Find where the given text appears and provide that cell's center as [x, y] coordinate. 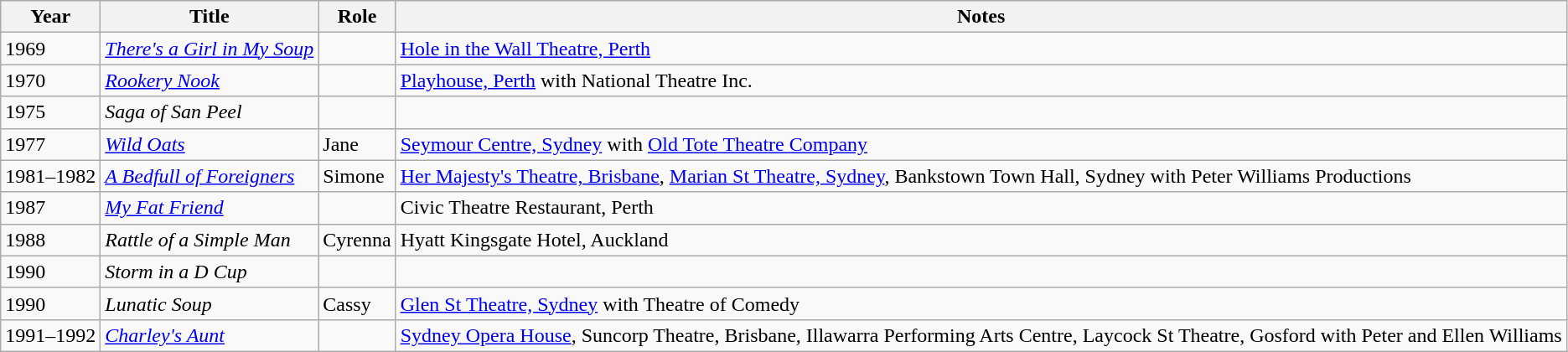
Title [210, 17]
There's a Girl in My Soup [210, 49]
Cyrenna [357, 240]
Simone [357, 176]
1981–1982 [50, 176]
Sydney Opera House, Suncorp Theatre, Brisbane, Illawarra Performing Arts Centre, Laycock St Theatre, Gosford with Peter and Ellen Williams [981, 335]
Playhouse, Perth with National Theatre Inc. [981, 80]
Hole in the Wall Theatre, Perth [981, 49]
Notes [981, 17]
1970 [50, 80]
My Fat Friend [210, 208]
Civic Theatre Restaurant, Perth [981, 208]
1977 [50, 144]
Rattle of a Simple Man [210, 240]
Seymour Centre, Sydney with Old Tote Theatre Company [981, 144]
Her Majesty's Theatre, Brisbane, Marian St Theatre, Sydney, Bankstown Town Hall, Sydney with Peter Williams Productions [981, 176]
1975 [50, 112]
Rookery Nook [210, 80]
Hyatt Kingsgate Hotel, Auckland [981, 240]
Role [357, 17]
Year [50, 17]
A Bedfull of Foreigners [210, 176]
Lunatic Soup [210, 303]
Saga of San Peel [210, 112]
1969 [50, 49]
Wild Oats [210, 144]
Jane [357, 144]
Charley's Aunt [210, 335]
Cassy [357, 303]
Storm in a D Cup [210, 272]
Glen St Theatre, Sydney with Theatre of Comedy [981, 303]
1988 [50, 240]
1991–1992 [50, 335]
1987 [50, 208]
